Scan for the cell matching the given text and deliver its [X, Y] coordinate at center. 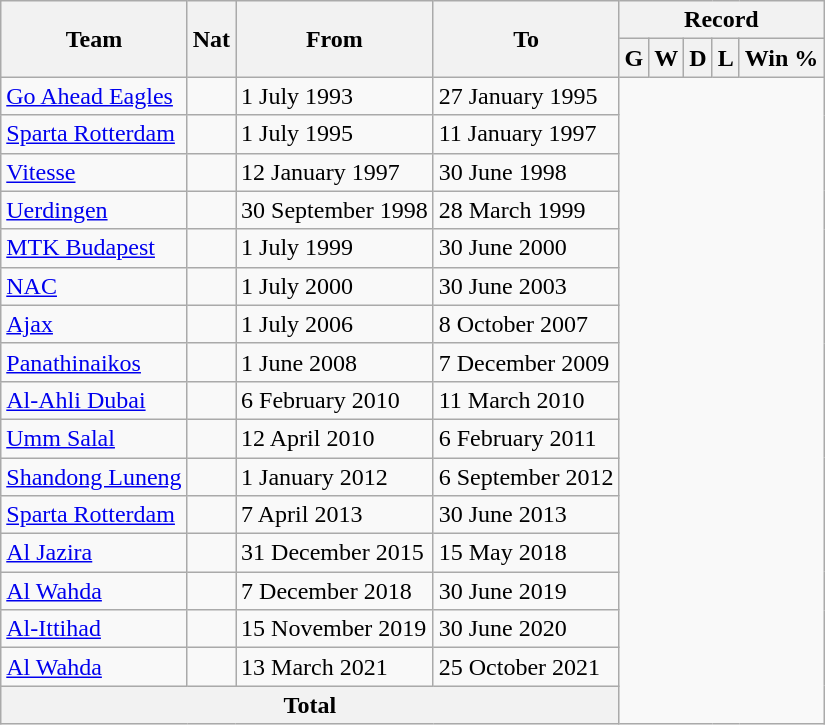
7 April 2013 [335, 515]
6 September 2012 [526, 477]
1 July 1995 [335, 134]
Umm Salal [94, 438]
12 April 2010 [335, 438]
25 October 2021 [526, 667]
Al-Ittihad [94, 629]
1 June 2008 [335, 362]
30 June 2020 [526, 629]
12 January 1997 [335, 172]
From [335, 39]
Ajax [94, 324]
8 October 2007 [526, 324]
6 February 2011 [526, 438]
Panathinaikos [94, 362]
Team [94, 39]
6 February 2010 [335, 400]
NAC [94, 286]
11 January 1997 [526, 134]
Nat [211, 39]
30 June 2019 [526, 591]
Al-Ahli Dubai [94, 400]
15 November 2019 [335, 629]
Record [722, 20]
30 September 1998 [335, 210]
1 July 1999 [335, 248]
27 January 1995 [526, 96]
15 May 2018 [526, 553]
G [634, 58]
Shandong Luneng [94, 477]
Total [310, 705]
7 December 2009 [526, 362]
1 July 2006 [335, 324]
30 June 2013 [526, 515]
7 December 2018 [335, 591]
28 March 1999 [526, 210]
MTK Budapest [94, 248]
To [526, 39]
30 June 1998 [526, 172]
1 July 1993 [335, 96]
Go Ahead Eagles [94, 96]
L [726, 58]
Win % [782, 58]
Uerdingen [94, 210]
1 July 2000 [335, 286]
D [698, 58]
30 June 2000 [526, 248]
Vitesse [94, 172]
1 January 2012 [335, 477]
W [666, 58]
31 December 2015 [335, 553]
30 June 2003 [526, 286]
13 March 2021 [335, 667]
Al Jazira [94, 553]
11 March 2010 [526, 400]
